Scan for the cell matching the given text and deliver its (x, y) coordinate at center. 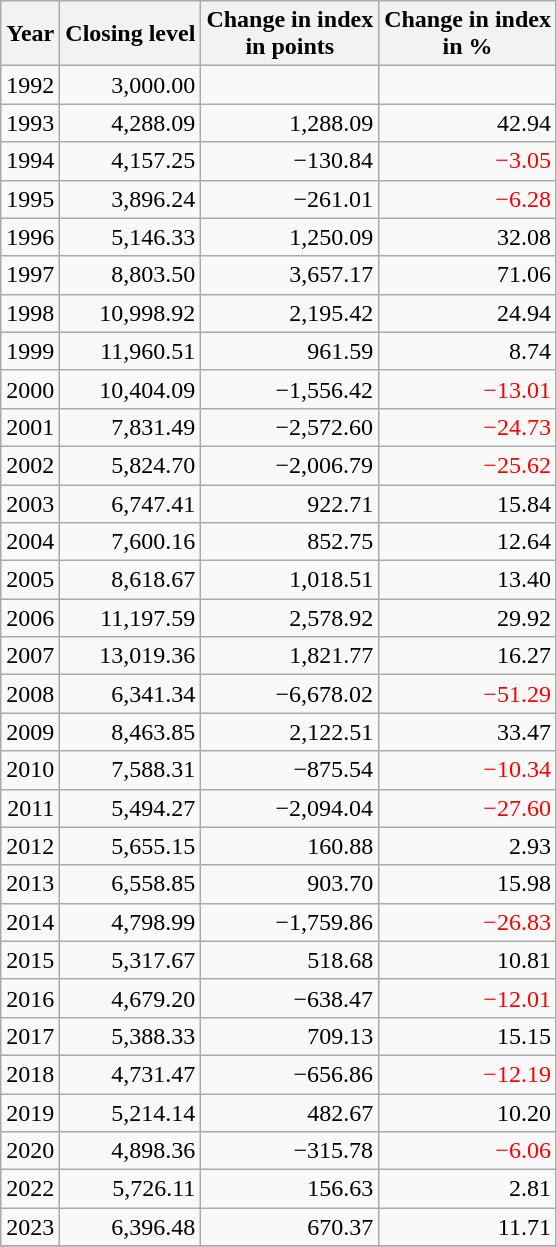
Change in indexin % (468, 34)
−6.28 (468, 199)
1999 (30, 351)
13.40 (468, 580)
7,831.49 (130, 427)
24.94 (468, 313)
2,578.92 (290, 618)
15.98 (468, 884)
5,726.11 (130, 1189)
16.27 (468, 656)
2003 (30, 503)
Year (30, 34)
5,317.67 (130, 960)
8,803.50 (130, 275)
7,588.31 (130, 770)
4,898.36 (130, 1151)
670.37 (290, 1227)
1,821.77 (290, 656)
2000 (30, 389)
2023 (30, 1227)
15.84 (468, 503)
−656.86 (290, 1074)
2.81 (468, 1189)
2022 (30, 1189)
−2,006.79 (290, 465)
−12.19 (468, 1074)
11,960.51 (130, 351)
2019 (30, 1113)
903.70 (290, 884)
1997 (30, 275)
2010 (30, 770)
−875.54 (290, 770)
1996 (30, 237)
518.68 (290, 960)
−130.84 (290, 161)
922.71 (290, 503)
2018 (30, 1074)
709.13 (290, 1036)
5,824.70 (130, 465)
−315.78 (290, 1151)
12.64 (468, 542)
−6.06 (468, 1151)
156.63 (290, 1189)
4,157.25 (130, 161)
5,146.33 (130, 237)
2015 (30, 960)
2001 (30, 427)
8.74 (468, 351)
2,122.51 (290, 732)
1993 (30, 123)
1995 (30, 199)
5,388.33 (130, 1036)
10,404.09 (130, 389)
160.88 (290, 846)
1,250.09 (290, 237)
−261.01 (290, 199)
−6,678.02 (290, 694)
15.15 (468, 1036)
10.81 (468, 960)
7,600.16 (130, 542)
−3.05 (468, 161)
2011 (30, 808)
4,731.47 (130, 1074)
−10.34 (468, 770)
4,288.09 (130, 123)
−1,759.86 (290, 922)
32.08 (468, 237)
6,341.34 (130, 694)
4,798.99 (130, 922)
1992 (30, 85)
5,655.15 (130, 846)
−638.47 (290, 998)
42.94 (468, 123)
−27.60 (468, 808)
6,396.48 (130, 1227)
4,679.20 (130, 998)
1,288.09 (290, 123)
−26.83 (468, 922)
29.92 (468, 618)
−2,094.04 (290, 808)
2020 (30, 1151)
6,747.41 (130, 503)
2.93 (468, 846)
2009 (30, 732)
−1,556.42 (290, 389)
5,214.14 (130, 1113)
10.20 (468, 1113)
8,618.67 (130, 580)
13,019.36 (130, 656)
2002 (30, 465)
2,195.42 (290, 313)
3,896.24 (130, 199)
1,018.51 (290, 580)
2014 (30, 922)
2017 (30, 1036)
5,494.27 (130, 808)
−51.29 (468, 694)
1998 (30, 313)
−12.01 (468, 998)
3,000.00 (130, 85)
−13.01 (468, 389)
482.67 (290, 1113)
2007 (30, 656)
Change in indexin points (290, 34)
2012 (30, 846)
71.06 (468, 275)
961.59 (290, 351)
6,558.85 (130, 884)
1994 (30, 161)
−24.73 (468, 427)
3,657.17 (290, 275)
Closing level (130, 34)
2008 (30, 694)
2004 (30, 542)
11,197.59 (130, 618)
852.75 (290, 542)
−25.62 (468, 465)
11.71 (468, 1227)
2006 (30, 618)
2013 (30, 884)
−2,572.60 (290, 427)
2016 (30, 998)
33.47 (468, 732)
8,463.85 (130, 732)
10,998.92 (130, 313)
2005 (30, 580)
